Identify which cell holds the provided text, then report its (x, y) central coordinate. 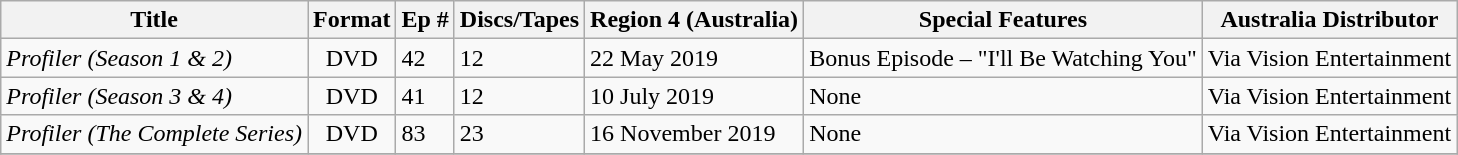
42 (425, 58)
83 (425, 134)
41 (425, 96)
22 May 2019 (694, 58)
Ep # (425, 20)
23 (519, 134)
Title (154, 20)
10 July 2019 (694, 96)
Format (352, 20)
Australia Distributor (1329, 20)
Region 4 (Australia) (694, 20)
Special Features (1004, 20)
Profiler (Season 3 & 4) (154, 96)
Profiler (The Complete Series) (154, 134)
Discs/Tapes (519, 20)
Profiler (Season 1 & 2) (154, 58)
Bonus Episode – "I'll Be Watching You" (1004, 58)
16 November 2019 (694, 134)
